Find where the given text appears and provide that cell's center as [X, Y] coordinate. 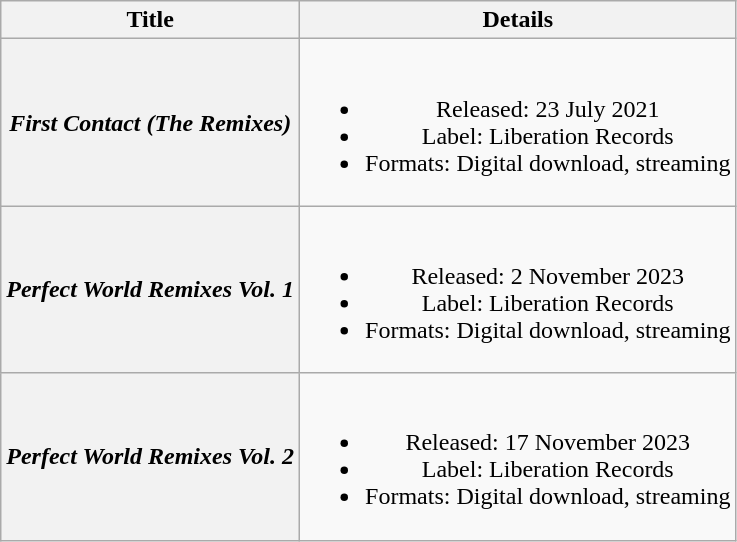
Released: 17 November 2023Label: Liberation RecordsFormats: Digital download, streaming [518, 456]
Released: 23 July 2021Label: Liberation RecordsFormats: Digital download, streaming [518, 122]
Perfect World Remixes Vol. 1 [150, 290]
Details [518, 20]
Released: 2 November 2023Label: Liberation RecordsFormats: Digital download, streaming [518, 290]
Title [150, 20]
Perfect World Remixes Vol. 2 [150, 456]
First Contact (The Remixes) [150, 122]
